Detect which cell encompasses the target text, then output its [x, y] center coordinate. 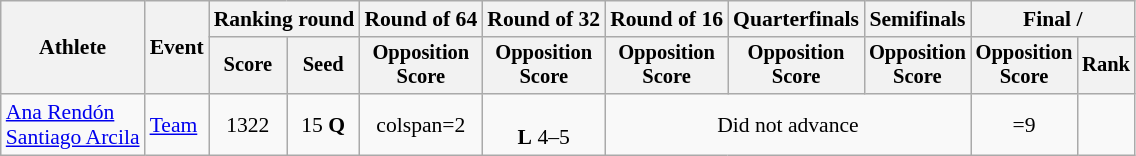
Rank [1106, 66]
Round of 32 [544, 19]
15 Q [323, 124]
=9 [1024, 124]
Quarterfinals [796, 19]
colspan=2 [420, 124]
Score [248, 66]
L 4–5 [544, 124]
Event [177, 48]
Team [177, 124]
Did not advance [788, 124]
Semifinals [918, 19]
Athlete [73, 48]
Round of 64 [420, 19]
Final / [1053, 19]
Ranking round [284, 19]
Seed [323, 66]
Round of 16 [666, 19]
1322 [248, 124]
Ana RendónSantiago Arcila [73, 124]
